Output the (x, y) coordinate of the center of the cell containing the given text.  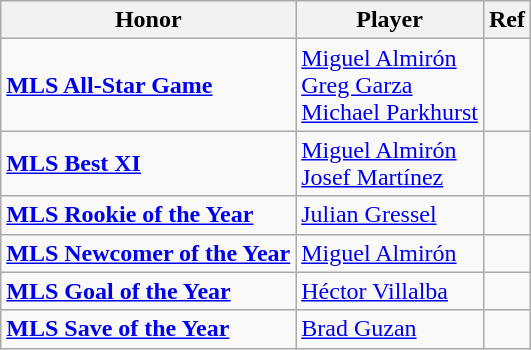
Player (390, 20)
Ref (506, 20)
Honor (148, 20)
Miguel Almirón Josef Martínez (390, 164)
Miguel Almirón (390, 253)
MLS Best XI (148, 164)
MLS All-Star Game (148, 85)
MLS Save of the Year (148, 329)
Julian Gressel (390, 215)
Miguel Almirón Greg Garza Michael Parkhurst (390, 85)
Brad Guzan (390, 329)
MLS Newcomer of the Year (148, 253)
MLS Goal of the Year (148, 291)
Héctor Villalba (390, 291)
MLS Rookie of the Year (148, 215)
